Output the [x, y] coordinate of the center of the cell containing the given text.  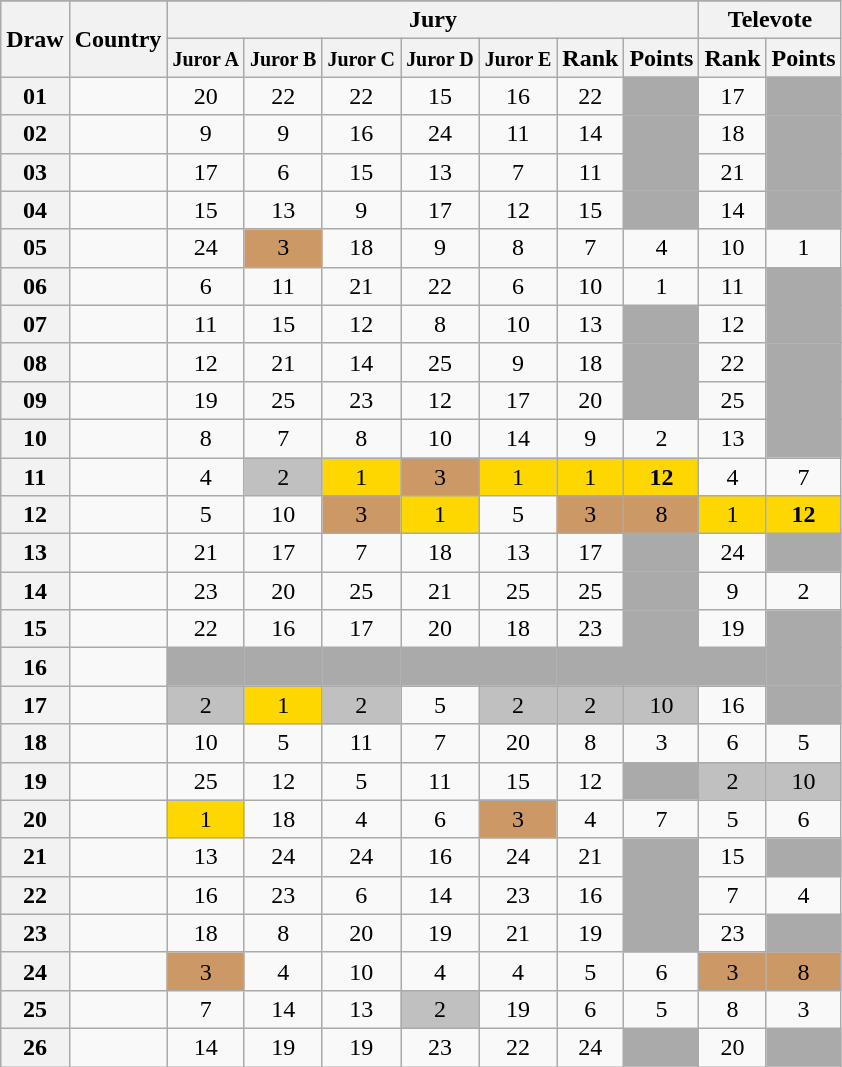
Country [118, 39]
03 [35, 172]
Juror C [362, 58]
Televote [770, 20]
01 [35, 96]
07 [35, 324]
Juror D [440, 58]
Draw [35, 39]
Juror A [206, 58]
Jury [433, 20]
26 [35, 1047]
04 [35, 210]
02 [35, 134]
Juror E [518, 58]
05 [35, 248]
08 [35, 362]
06 [35, 286]
Juror B [283, 58]
09 [35, 400]
